Capture the cell that displays the provided text and extract its [x, y] central coordinate. 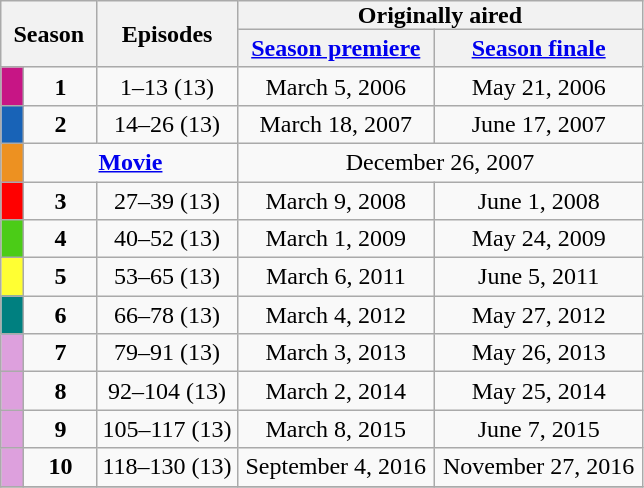
June 5, 2011 [538, 277]
May 21, 2006 [538, 86]
9 [60, 429]
7 [60, 353]
6 [60, 315]
March 9, 2008 [336, 201]
40–52 (13) [167, 239]
June 7, 2015 [538, 429]
May 24, 2009 [538, 239]
5 [60, 277]
November 27, 2016 [538, 467]
2 [60, 124]
Season premiere [336, 48]
Originally aired [440, 15]
May 25, 2014 [538, 391]
10 [60, 467]
Movie [130, 162]
March 2, 2014 [336, 391]
Season finale [538, 48]
June 17, 2007 [538, 124]
March 6, 2011 [336, 277]
4 [60, 239]
53–65 (13) [167, 277]
66–78 (13) [167, 315]
May 26, 2013 [538, 353]
March 3, 2013 [336, 353]
Season [49, 34]
3 [60, 201]
27–39 (13) [167, 201]
March 8, 2015 [336, 429]
May 27, 2012 [538, 315]
June 1, 2008 [538, 201]
March 4, 2012 [336, 315]
March 18, 2007 [336, 124]
92–104 (13) [167, 391]
14–26 (13) [167, 124]
105–117 (13) [167, 429]
September 4, 2016 [336, 467]
79–91 (13) [167, 353]
December 26, 2007 [440, 162]
March 5, 2006 [336, 86]
118–130 (13) [167, 467]
1 [60, 86]
Episodes [167, 34]
8 [60, 391]
March 1, 2009 [336, 239]
1–13 (13) [167, 86]
